Locate the cell with the specified text and output its (X, Y) center coordinate. 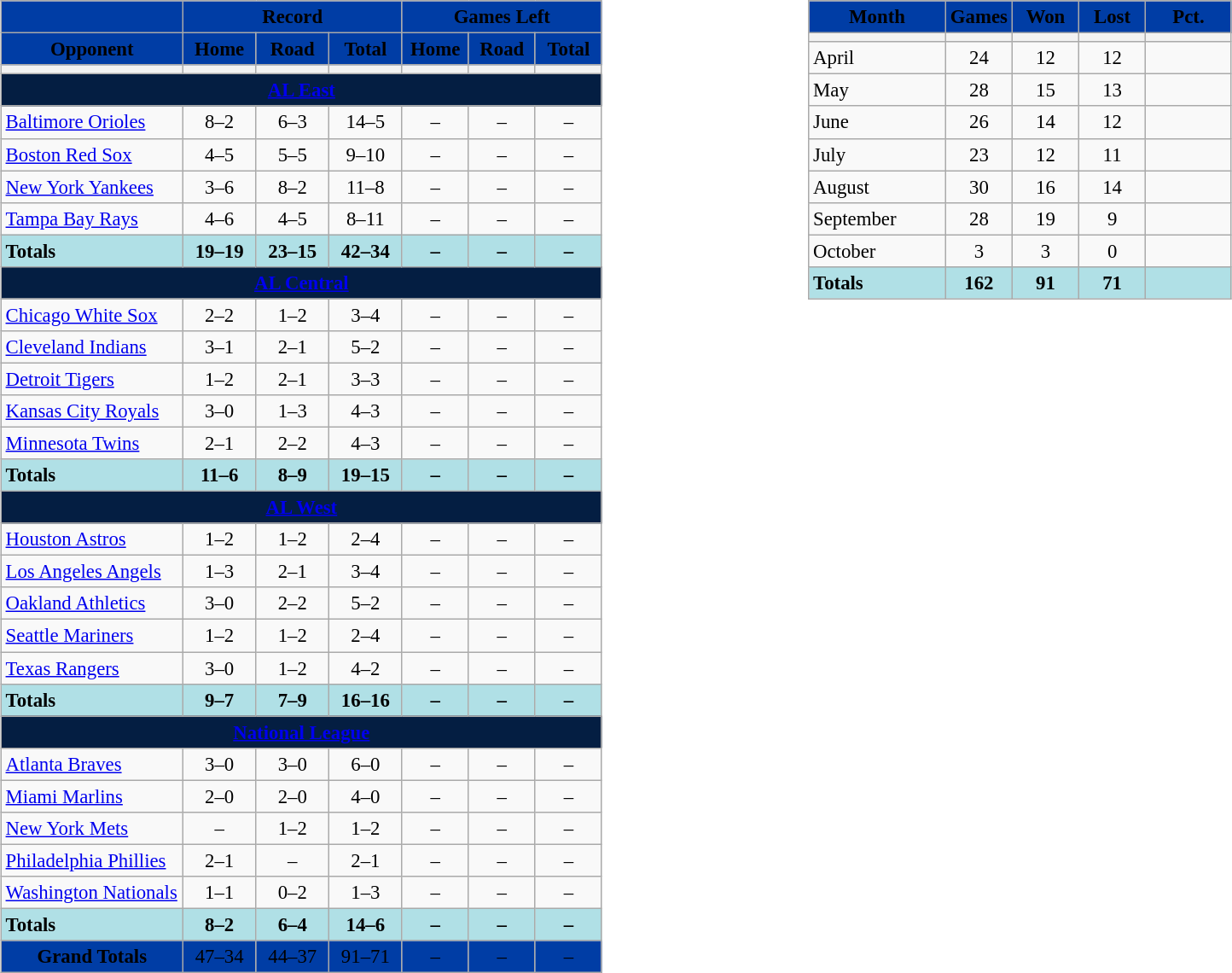
April (877, 58)
Los Angeles Angels (92, 572)
91–71 (366, 957)
3–6 (219, 187)
42–34 (366, 251)
0–2 (293, 893)
6–3 (293, 122)
AL East (301, 90)
15 (1045, 90)
6–0 (366, 764)
8–11 (366, 218)
Washington Nationals (92, 893)
AL Central (301, 283)
26 (979, 122)
Minnesota Twins (92, 443)
Cleveland Indians (92, 347)
Philadelphia Phillies (92, 860)
July (877, 154)
5–5 (293, 154)
Record (292, 17)
0 (1113, 251)
8–9 (293, 475)
May (877, 90)
June (877, 122)
Grand Totals (92, 957)
19–19 (219, 251)
6–4 (293, 924)
7–9 (293, 700)
30 (979, 187)
Houston Astros (92, 539)
AL West (301, 508)
44–37 (293, 957)
162 (979, 283)
3–3 (366, 379)
Games Left (502, 17)
Month (877, 17)
Games (979, 17)
Baltimore Orioles (92, 122)
September (877, 218)
4–2 (366, 668)
13 (1113, 90)
Miami Marlins (92, 796)
9 (1113, 218)
Detroit Tigers (92, 379)
Seattle Mariners (92, 636)
14–5 (366, 122)
11–6 (219, 475)
23 (979, 154)
23–15 (293, 251)
11–8 (366, 187)
Oakland Athletics (92, 603)
47–34 (219, 957)
Atlanta Braves (92, 764)
Texas Rangers (92, 668)
Chicago White Sox (92, 315)
Boston Red Sox (92, 154)
24 (979, 58)
Opponent (92, 50)
Pct. (1189, 17)
71 (1113, 283)
19–15 (366, 475)
National League (301, 732)
91 (1045, 283)
August (877, 187)
3–1 (219, 347)
19 (1045, 218)
1–1 (219, 893)
New York Yankees (92, 187)
9–10 (366, 154)
16 (1045, 187)
9–7 (219, 700)
11 (1113, 154)
Won (1045, 17)
October (877, 251)
4–0 (366, 796)
Tampa Bay Rays (92, 218)
4–6 (219, 218)
Lost (1113, 17)
Kansas City Royals (92, 411)
16–16 (366, 700)
New York Mets (92, 828)
14–6 (366, 924)
